From the cell containing the given text, extract its center point as (X, Y) coordinate. 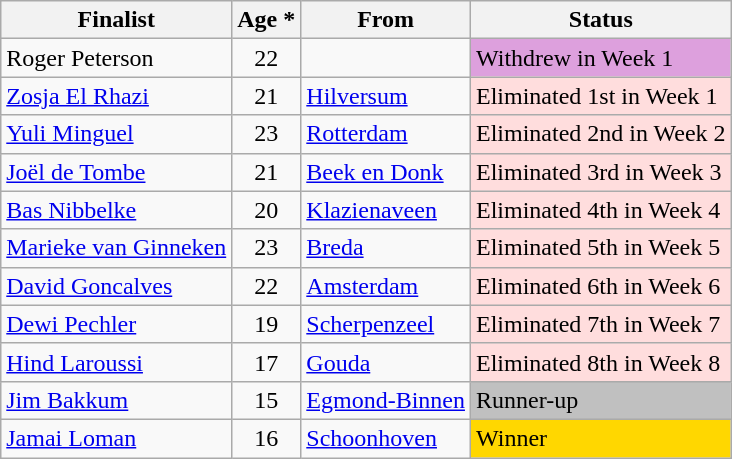
Zosja El Rhazi (116, 96)
Eliminated 3rd in Week 3 (600, 172)
Jamai Loman (116, 438)
Marieke van Ginneken (116, 248)
Dewi Pechler (116, 324)
From (386, 20)
Eliminated 8th in Week 8 (600, 362)
Jim Bakkum (116, 400)
16 (266, 438)
David Goncalves (116, 286)
Yuli Minguel (116, 134)
Beek en Donk (386, 172)
Winner (600, 438)
Breda (386, 248)
Age * (266, 20)
Egmond-Binnen (386, 400)
15 (266, 400)
Bas Nibbelke (116, 210)
Finalist (116, 20)
Hilversum (386, 96)
Eliminated 6th in Week 6 (600, 286)
Scherpenzeel (386, 324)
Eliminated 2nd in Week 2 (600, 134)
Schoonhoven (386, 438)
Eliminated 1st in Week 1 (600, 96)
Amsterdam (386, 286)
Joël de Tombe (116, 172)
Runner-up (600, 400)
Roger Peterson (116, 58)
Status (600, 20)
Rotterdam (386, 134)
19 (266, 324)
Withdrew in Week 1 (600, 58)
20 (266, 210)
Eliminated 4th in Week 4 (600, 210)
Eliminated 5th in Week 5 (600, 248)
17 (266, 362)
Hind Laroussi (116, 362)
Eliminated 7th in Week 7 (600, 324)
Gouda (386, 362)
Klazienaveen (386, 210)
